Return (x, y) of the center of cell containing provided text 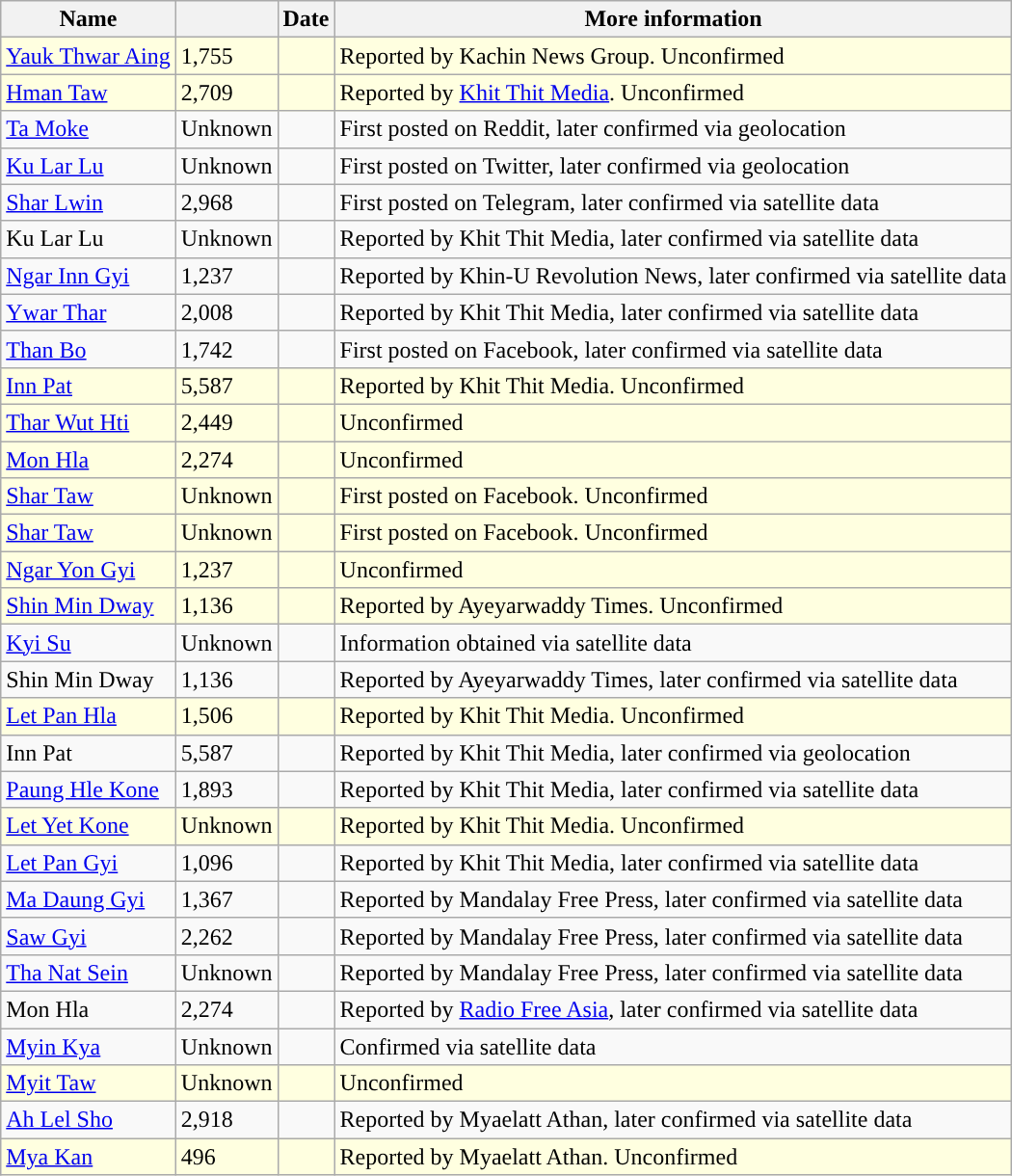
2,709 (226, 93)
2,918 (226, 1120)
Information obtained via satellite data (673, 643)
Let Yet Kone (89, 826)
Let Pan Hla (89, 716)
Ta Moke (89, 129)
Shar Lwin (89, 202)
1,096 (226, 863)
Thar Wut Hti (89, 422)
Let Pan Gyi (89, 863)
1,755 (226, 56)
Paung Hle Kone (89, 789)
Reported by Ayeyarwaddy Times, later confirmed via satellite data (673, 680)
496 (226, 1157)
Ah Lel Sho (89, 1120)
Ngar Inn Gyi (89, 276)
Myin Kya (89, 1046)
Ngar Yon Gyi (89, 570)
Than Bo (89, 349)
Name (89, 19)
Yauk Thwar Aing (89, 56)
Kyi Su (89, 643)
Reported by Myaelatt Athan, later confirmed via satellite data (673, 1120)
1,742 (226, 349)
Reported by Ayeyarwaddy Times. Unconfirmed (673, 606)
First posted on Reddit, later confirmed via geolocation (673, 129)
Ma Daung Gyi (89, 899)
2,449 (226, 422)
Tha Nat Sein (89, 973)
Confirmed via satellite data (673, 1046)
Reported by Myaelatt Athan. Unconfirmed (673, 1157)
Reported by Khit Thit Media, later confirmed via geolocation (673, 753)
Date (306, 19)
Ywar Thar (89, 312)
First posted on Telegram, later confirmed via satellite data (673, 202)
Reported by Kachin News Group. Unconfirmed (673, 56)
First posted on Twitter, later confirmed via geolocation (673, 166)
2,008 (226, 312)
Reported by Khin-U Revolution News, later confirmed via satellite data (673, 276)
Mya Kan (89, 1157)
More information (673, 19)
Myit Taw (89, 1083)
Saw Gyi (89, 936)
2,262 (226, 936)
First posted on Facebook, later confirmed via satellite data (673, 349)
2,968 (226, 202)
Reported by Radio Free Asia, later confirmed via satellite data (673, 1009)
1,506 (226, 716)
1,893 (226, 789)
1,367 (226, 899)
Hman Taw (89, 93)
